From the cell containing the given text, extract its center point as [X, Y] coordinate. 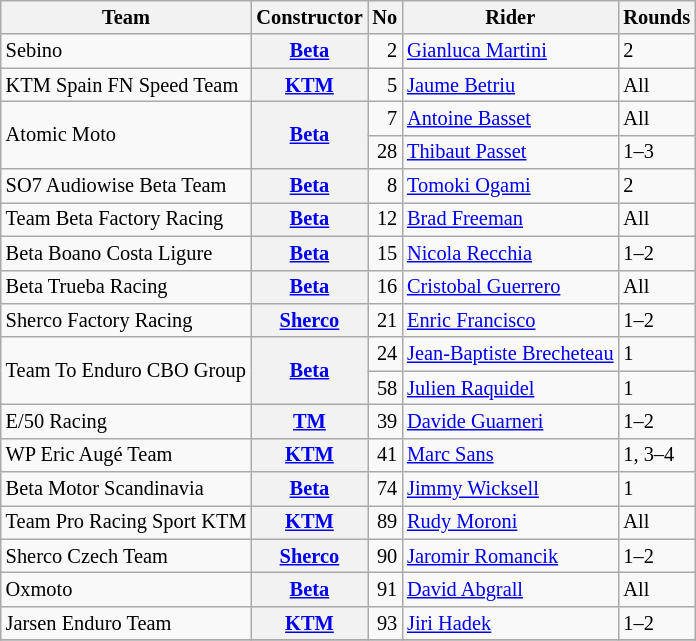
Marc Sans [510, 455]
Atomic Moto [126, 134]
Cristobal Guerrero [510, 287]
Jarsen Enduro Team [126, 623]
SO7 Audiowise Beta Team [126, 186]
Constructor [309, 17]
41 [386, 455]
5 [386, 85]
Oxmoto [126, 589]
Sherco Factory Racing [126, 320]
TM [309, 421]
90 [386, 556]
Brad Freeman [510, 219]
Rounds [656, 17]
28 [386, 152]
Team To Enduro CBO Group [126, 370]
7 [386, 118]
Sherco Czech Team [126, 556]
Beta Boano Costa Ligure [126, 253]
24 [386, 354]
Jean-Baptiste Brecheteau [510, 354]
Jimmy Wicksell [510, 489]
91 [386, 589]
Jaromir Romancik [510, 556]
Rider [510, 17]
Tomoki Ogami [510, 186]
WP Eric Augé Team [126, 455]
No [386, 17]
1–3 [656, 152]
Thibaut Passet [510, 152]
Team Beta Factory Racing [126, 219]
74 [386, 489]
12 [386, 219]
93 [386, 623]
Team Pro Racing Sport KTM [126, 522]
Beta Trueba Racing [126, 287]
8 [386, 186]
1, 3–4 [656, 455]
89 [386, 522]
David Abgrall [510, 589]
E/50 Racing [126, 421]
Davide Guarneri [510, 421]
KTM Spain FN Speed Team [126, 85]
Sebino [126, 51]
Julien Raquidel [510, 388]
Gianluca Martini [510, 51]
Nicola Recchia [510, 253]
Beta Motor Scandinavia [126, 489]
Team [126, 17]
Jiri Hadek [510, 623]
Rudy Moroni [510, 522]
Jaume Betriu [510, 85]
Antoine Basset [510, 118]
15 [386, 253]
58 [386, 388]
Enric Francisco [510, 320]
39 [386, 421]
21 [386, 320]
16 [386, 287]
